Return (x, y) of the center of cell containing provided text 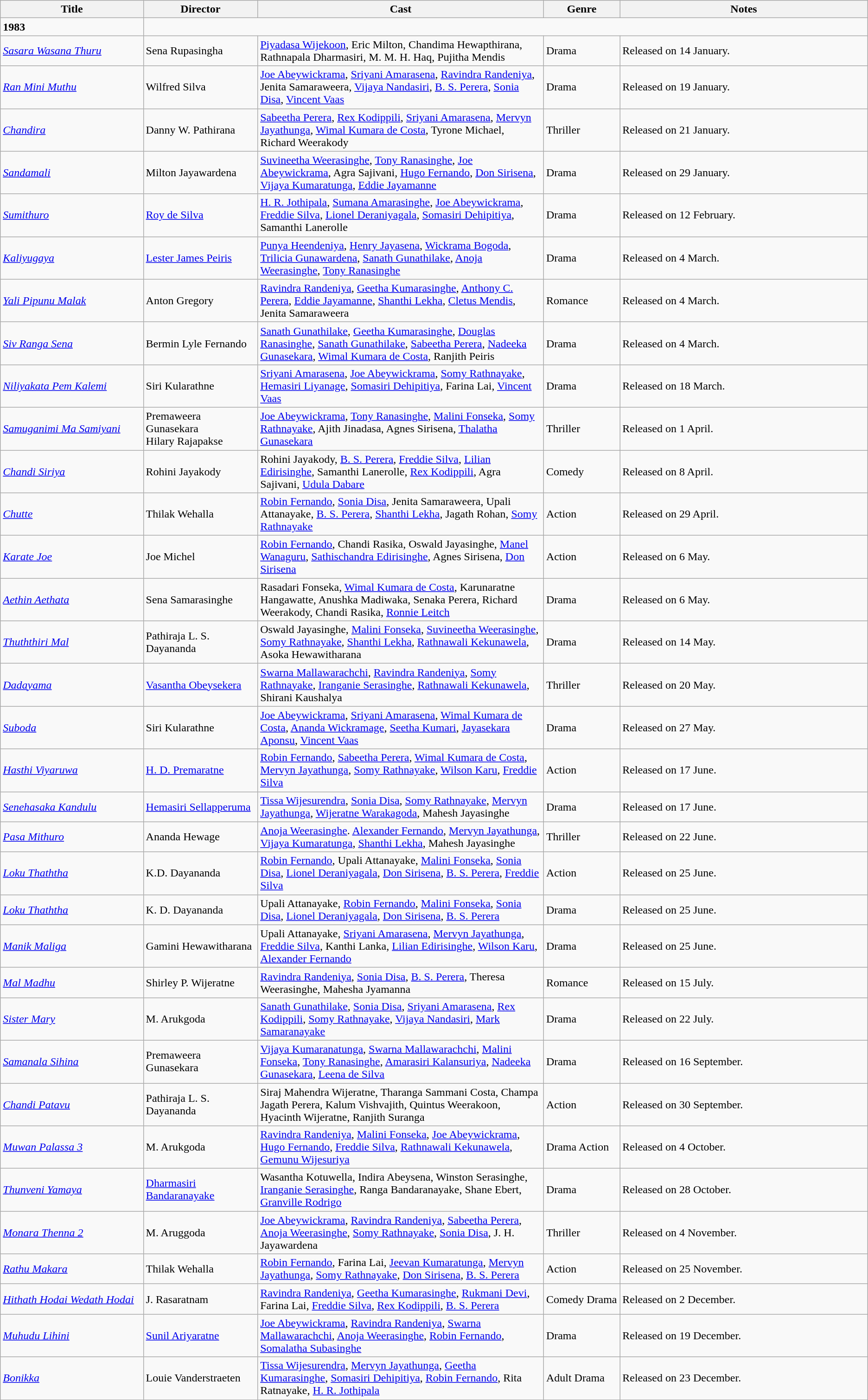
Thunveni Yamaya (72, 1190)
Robin Fernando, Sonia Disa, Jenita Samaraweera, Upali Attanayake, B. S. Perera, Shanthi Lekha, Jagath Rohan, Somy Rathnayake (401, 514)
Oswald Jayasinghe, Malini Fonseka, Suvineetha Weerasinghe, Somy Rathnayake, Shanthi Lekha, Rathnawali Kekunawela, Asoka Hewawitharana (401, 642)
Upali Attanayake, Robin Fernando, Malini Fonseka, Sonia Disa, Lionel Deraniyagala, Don Sirisena, B. S. Perera (401, 910)
Released on 20 May. (744, 685)
Released on 22 July. (744, 1019)
Punya Heendeniya, Henry Jayasena, Wickrama Bogoda, Trilicia Gunawardena, Sanath Gunathilake, Anoja Weerasinghe, Tony Ranasinghe (401, 258)
Piyadasa Wijekoon, Eric Milton, Chandima Hewapthirana, Rathnapala Dharmasiri, M. M. H. Haq, Pujitha Mendis (401, 51)
Suboda (72, 728)
Karate Joe (72, 557)
K. D. Dayananda (200, 910)
Muwan Palassa 3 (72, 1147)
Released on 25 November. (744, 1269)
Joe Abeywickrama, Ravindra Randeniya, Sabeetha Perera, Anoja Weerasinghe, Somy Rathnayake, Sonia Disa, J. H. Jayawardena (401, 1233)
Roy de Silva (200, 215)
Rathu Makara (72, 1269)
Notes (744, 9)
Ran Mini Muthu (72, 87)
Sanath Gunathilake, Sonia Disa, Sriyani Amarasena, Rex Kodippili, Somy Rathnayake, Vijaya Nandasiri, Mark Samaranayake (401, 1019)
Cast (401, 9)
Chandira (72, 130)
Robin Fernando, Upali Attanayake, Malini Fonseka, Sonia Disa, Lionel Deraniyagala, Don Sirisena, B. S. Perera, Freddie Silva (401, 873)
Sabeetha Perera, Rex Kodippili, Sriyani Amarasena, Mervyn Jayathunga, Wimal Kumara de Costa, Tyrone Michael, Richard Weerakody (401, 130)
Chandi Siriya (72, 471)
Ananda Hewage (200, 837)
Upali Attanayake, Sriyani Amarasena, Mervyn Jayathunga, Freddie Silva, Kanthi Lanka, Lilian Edirisinghe, Wilson Karu, Alexander Fernando (401, 946)
Sriyani Amarasena, Joe Abeywickrama, Somy Rathnayake, Hemasiri Liyanage, Somasiri Dehipitiya, Farina Lai, Vincent Vaas (401, 386)
Lester James Peiris (200, 258)
Vasantha Obeysekera (200, 685)
Premaweera Gunasekara (200, 1061)
Sister Mary (72, 1019)
Director (200, 9)
Gamini Hewawitharana (200, 946)
Sasara Wasana Thuru (72, 51)
Released on 15 July. (744, 982)
Joe Abeywickrama, Ravindra Randeniya, Swarna Mallawarachchi, Anoja Weerasinghe, Robin Fernando, Somalatha Subasinghe (401, 1336)
Anton Gregory (200, 300)
Wasantha Kotuwella, Indira Abeysena, Winston Serasinghe, Iranganie Serasinghe, Ranga Bandaranayake, Shane Ebert, Granville Rodrigo (401, 1190)
Released on 19 January. (744, 87)
Senehasaka Kandulu (72, 807)
Manik Maliga (72, 946)
Anoja Weerasinghe. Alexander Fernando, Mervyn Jayathunga, Vijaya Kumaratunga, Shanthi Lekha, Mahesh Jayasinghe (401, 837)
Adult Drama (581, 1378)
Ravindra Randeniya, Geetha Kumarasinghe, Rukmani Devi, Farina Lai, Freddie Silva, Rex Kodippili, B. S. Perera (401, 1299)
Released on 29 January. (744, 173)
Bermin Lyle Fernando (200, 343)
Siraj Mahendra Wijeratne, Tharanga Sammani Costa, Champa Jagath Perera, Kalum Vishvajith, Quintus Weerakoon, Hyacinth Wijeratne, Ranjith Suranga (401, 1105)
Released on 14 May. (744, 642)
Released on 8 April. (744, 471)
J. Rasaratnam (200, 1299)
Sunil Ariyaratne (200, 1336)
Shirley P. Wijeratne (200, 982)
Released on 16 September. (744, 1061)
Joe Michel (200, 557)
Danny W. Pathirana (200, 130)
Released on 19 December. (744, 1336)
Robin Fernando, Farina Lai, Jeevan Kumaratunga, Mervyn Jayathunga, Somy Rathnayake, Don Sirisena, B. S. Perera (401, 1269)
Pasa Mithuro (72, 837)
1983 (72, 27)
Released on 21 January. (744, 130)
Mal Madhu (72, 982)
Ravindra Randeniya, Malini Fonseka, Joe Abeywickrama, Hugo Fernando, Freddie Silva, Rathnawali Kekunawela, Gemunu Wijesuriya (401, 1147)
Dadayama (72, 685)
Tissa Wijesurendra, Sonia Disa, Somy Rathnayake, Mervyn Jayathunga, Wijeratne Warakagoda, Mahesh Jayasinghe (401, 807)
Drama Action (581, 1147)
Genre (581, 9)
Joe Abeywickrama, Sriyani Amarasena, Ravindra Randeniya, Jenita Samaraweera, Vijaya Nandasiri, B. S. Perera, Sonia Disa, Vincent Vaas (401, 87)
Monara Thenna 2 (72, 1233)
Released on 27 May. (744, 728)
Aethin Aethata (72, 600)
Yali Pipunu Malak (72, 300)
Milton Jayawardena (200, 173)
Hemasiri Sellapperuma (200, 807)
Swarna Mallawarachchi, Ravindra Randeniya, Somy Rathnayake, Iranganie Serasinghe, Rathnawali Kekunawela, Shirani Kaushalya (401, 685)
Robin Fernando, Sabeetha Perera, Wimal Kumara de Costa, Mervyn Jayathunga, Somy Rathnayake, Wilson Karu, Freddie Silva (401, 770)
Bonikka (72, 1378)
Released on 29 April. (744, 514)
Chutte (72, 514)
Released on 18 March. (744, 386)
Released on 30 September. (744, 1105)
Sandamali (72, 173)
Released on 12 February. (744, 215)
Samanala Sihina (72, 1061)
Siv Ranga Sena (72, 343)
Released on 4 October. (744, 1147)
M. Aruggoda (200, 1233)
Released on 28 October. (744, 1190)
Samuganimi Ma Samiyani (72, 428)
Comedy (581, 471)
Kaliyugaya (72, 258)
Muhudu Lihini (72, 1336)
K.D. Dayananda (200, 873)
Joe Abeywickrama, Tony Ranasinghe, Malini Fonseka, Somy Rathnayake, Ajith Jinadasa, Agnes Sirisena, Thalatha Gunasekara (401, 428)
Released on 22 June. (744, 837)
H. R. Jothipala, Sumana Amarasinghe, Joe Abeywickrama, Freddie Silva, Lionel Deraniyagala, Somasiri Dehipitiya, Samanthi Lanerolle (401, 215)
Tissa Wijesurendra, Mervyn Jayathunga, Geetha Kumarasinghe, Somasiri Dehipitiya, Robin Fernando, Rita Ratnayake, H. R. Jothipala (401, 1378)
Sena Samarasinghe (200, 600)
Ravindra Randeniya, Sonia Disa, B. S. Perera, Theresa Weerasinghe, Mahesha Jyamanna (401, 982)
Sena Rupasingha (200, 51)
Vijaya Kumaranatunga, Swarna Mallawarachchi, Malini Fonseka, Tony Ranasinghe, Amarasiri Kalansuriya, Nadeeka Gunasekara, Leena de Silva (401, 1061)
Hasthi Viyaruwa (72, 770)
Hithath Hodai Wedath Hodai (72, 1299)
Robin Fernando, Chandi Rasika, Oswald Jayasinghe, Manel Wanaguru, Sathischandra Edirisinghe, Agnes Sirisena, Don Sirisena (401, 557)
Chandi Patavu (72, 1105)
Ravindra Randeniya, Geetha Kumarasinghe, Anthony C. Perera, Eddie Jayamanne, Shanthi Lekha, Cletus Mendis, Jenita Samaraweera (401, 300)
Suvineetha Weerasinghe, Tony Ranasinghe, Joe Abeywickrama, Agra Sajivani, Hugo Fernando, Don Sirisena, Vijaya Kumaratunga, Eddie Jayamanne (401, 173)
Premaweera Gunasekara Hilary Rajapakse (200, 428)
Wilfred Silva (200, 87)
Released on 1 April. (744, 428)
Thuththiri Mal (72, 642)
Rohini Jayakody, B. S. Perera, Freddie Silva, Lilian Edirisinghe, Samanthi Lanerolle, Rex Kodippili, Agra Sajivani, Udula Dabare (401, 471)
Louie Vanderstraeten (200, 1378)
Released on 2 December. (744, 1299)
Title (72, 9)
H. D. Premaratne (200, 770)
Released on 23 December. (744, 1378)
Rohini Jayakody (200, 471)
Dharmasiri Bandaranayake (200, 1190)
Released on 14 January. (744, 51)
Joe Abeywickrama, Sriyani Amarasena, Wimal Kumara de Costa, Ananda Wickramage, Seetha Kumari, Jayasekara Aponsu, Vincent Vaas (401, 728)
Released on 4 November. (744, 1233)
Rasadari Fonseka, Wimal Kumara de Costa, Karunaratne Hangawatte, Anushka Madiwaka, Senaka Perera, Richard Weerakody, Chandi Rasika, Ronnie Leitch (401, 600)
Comedy Drama (581, 1299)
Sumithuro (72, 215)
Niliyakata Pem Kalemi (72, 386)
